For the text-containing cell, return its midpoint in [X, Y] coordinate format. 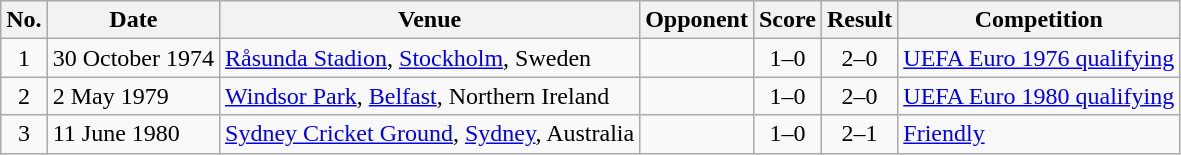
Windsor Park, Belfast, Northern Ireland [430, 96]
Venue [430, 20]
30 October 1974 [133, 58]
1 [24, 58]
2 [24, 96]
Friendly [1039, 134]
11 June 1980 [133, 134]
No. [24, 20]
Date [133, 20]
UEFA Euro 1980 qualifying [1039, 96]
Sydney Cricket Ground, Sydney, Australia [430, 134]
UEFA Euro 1976 qualifying [1039, 58]
Result [859, 20]
Competition [1039, 20]
2 May 1979 [133, 96]
3 [24, 134]
2–1 [859, 134]
Score [787, 20]
Råsunda Stadion, Stockholm, Sweden [430, 58]
Opponent [697, 20]
